Scan for the cell matching the given text and deliver its (X, Y) coordinate at center. 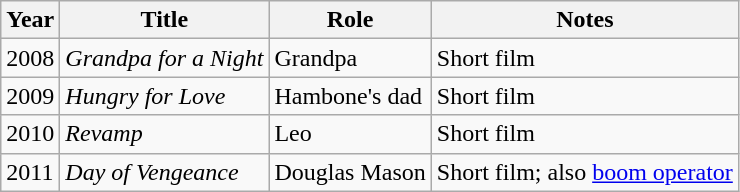
Revamp (164, 134)
Douglas Mason (350, 172)
Role (350, 20)
Hungry for Love (164, 96)
Grandpa (350, 58)
Title (164, 20)
Hambone's dad (350, 96)
Notes (584, 20)
Day of Vengeance (164, 172)
Grandpa for a Night (164, 58)
2009 (30, 96)
2011 (30, 172)
2008 (30, 58)
2010 (30, 134)
Year (30, 20)
Leo (350, 134)
Short film; also boom operator (584, 172)
